Detect which cell encompasses the target text, then output its [x, y] center coordinate. 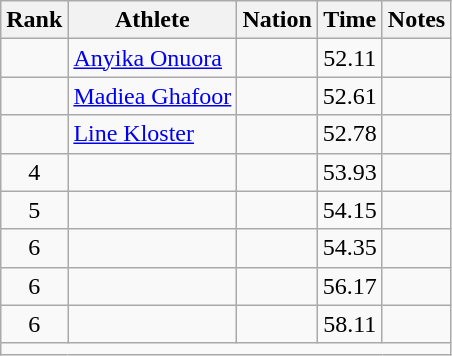
58.11 [350, 324]
52.78 [350, 134]
Rank [34, 20]
56.17 [350, 286]
4 [34, 172]
53.93 [350, 172]
5 [34, 210]
54.35 [350, 248]
Line Kloster [152, 134]
Anyika Onuora [152, 58]
Time [350, 20]
Madiea Ghafoor [152, 96]
52.11 [350, 58]
54.15 [350, 210]
Notes [416, 20]
Nation [277, 20]
52.61 [350, 96]
Athlete [152, 20]
